Determine the [X, Y] coordinate at the center of the cell enclosing the given text.  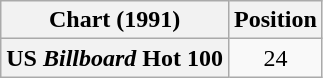
24 [276, 58]
Position [276, 20]
US Billboard Hot 100 [115, 58]
Chart (1991) [115, 20]
